Extract the [x, y] coordinate from the center of the cell holding the provided text.  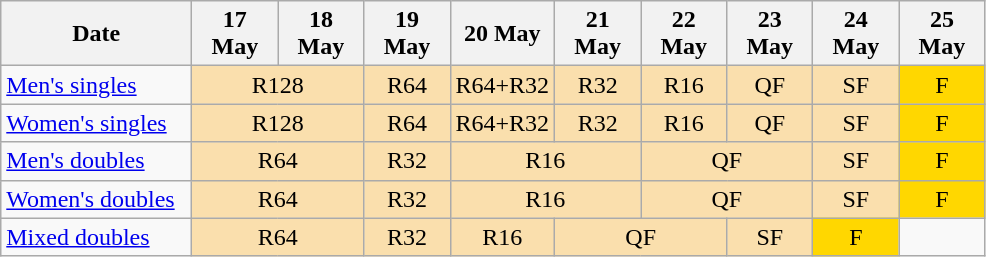
20 May [502, 34]
23 May [770, 34]
21 May [598, 34]
Date [96, 34]
19 May [407, 34]
18 May [321, 34]
25 May [942, 34]
Men's singles [96, 85]
Women's singles [96, 123]
Mixed doubles [96, 237]
17 May [235, 34]
Men's doubles [96, 161]
22 May [684, 34]
Women's doubles [96, 199]
24 May [856, 34]
